Return the [x, y] coordinate for the center point of the cell that contains the specified text.  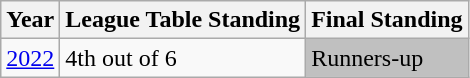
Final Standing [387, 20]
4th out of 6 [183, 58]
2022 [30, 58]
Year [30, 20]
League Table Standing [183, 20]
Runners-up [387, 58]
